Search for the cell housing the specified text and yield its (x, y) center coordinate. 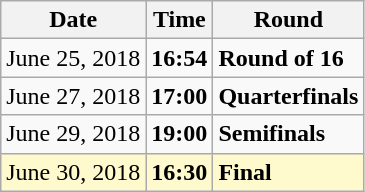
June 27, 2018 (74, 96)
16:54 (180, 58)
June 25, 2018 (74, 58)
Quarterfinals (288, 96)
17:00 (180, 96)
Final (288, 172)
Time (180, 20)
16:30 (180, 172)
19:00 (180, 134)
Round of 16 (288, 58)
June 29, 2018 (74, 134)
Semifinals (288, 134)
June 30, 2018 (74, 172)
Date (74, 20)
Round (288, 20)
